Return the (x, y) coordinate for the center point of the cell that contains the specified text.  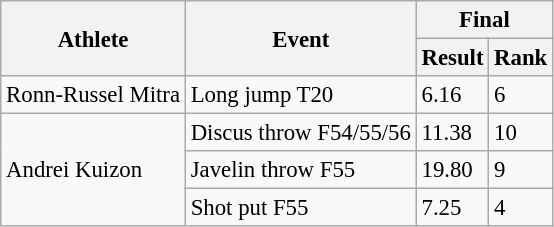
6.16 (452, 95)
Javelin throw F55 (300, 170)
4 (521, 208)
Athlete (94, 38)
Ronn-Russel Mitra (94, 95)
Discus throw F54/55/56 (300, 133)
Shot put F55 (300, 208)
6 (521, 95)
Long jump T20 (300, 95)
Result (452, 58)
11.38 (452, 133)
19.80 (452, 170)
Andrei Kuizon (94, 170)
9 (521, 170)
Rank (521, 58)
10 (521, 133)
7.25 (452, 208)
Final (484, 20)
Event (300, 38)
